Scan for the cell matching the given text and deliver its [x, y] coordinate at center. 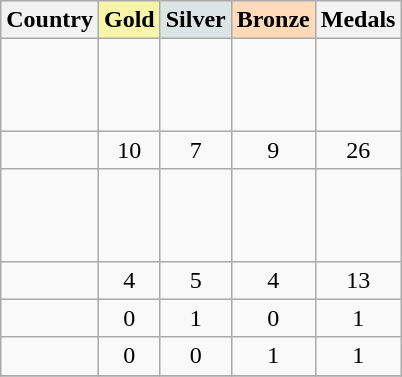
13 [358, 280]
Bronze [273, 20]
5 [196, 280]
10 [129, 150]
Silver [196, 20]
7 [196, 150]
26 [358, 150]
Gold [129, 20]
9 [273, 150]
Country [50, 20]
Medals [358, 20]
